Return [X, Y] of the center of cell containing provided text 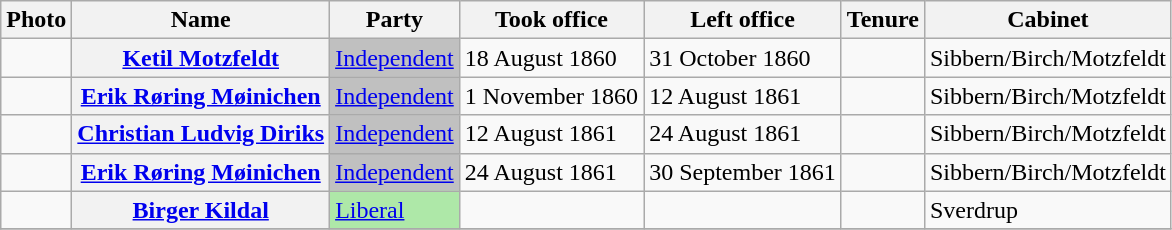
Photo [36, 20]
Tenure [882, 20]
Took office [551, 20]
1 November 1860 [551, 96]
Party [395, 20]
Liberal [395, 210]
Birger Kildal [201, 210]
Ketil Motzfeldt [201, 58]
Name [201, 20]
31 October 1860 [743, 58]
Left office [743, 20]
Cabinet [1048, 20]
Christian Ludvig Diriks [201, 134]
Sverdrup [1048, 210]
18 August 1860 [551, 58]
30 September 1861 [743, 172]
